For the text-containing cell, return its midpoint in (x, y) coordinate format. 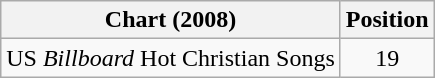
Chart (2008) (171, 20)
Position (387, 20)
US Billboard Hot Christian Songs (171, 58)
19 (387, 58)
